Determine the [x, y] coordinate at the center of the cell enclosing the given text.  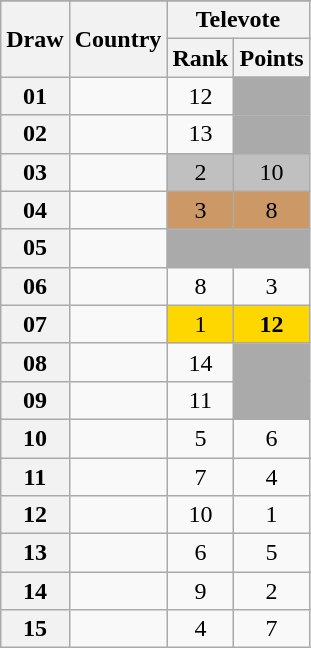
07 [35, 324]
01 [35, 96]
Draw [35, 39]
02 [35, 134]
Country [118, 39]
Rank [200, 58]
09 [35, 400]
08 [35, 362]
15 [35, 629]
04 [35, 210]
9 [200, 591]
06 [35, 286]
03 [35, 172]
05 [35, 248]
Points [272, 58]
Televote [238, 20]
